From the cell containing the given text, extract its center point as (x, y) coordinate. 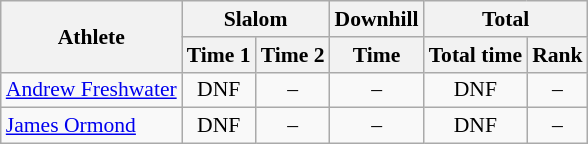
Time (377, 55)
James Ormond (92, 126)
Total (506, 19)
Slalom (256, 19)
Andrew Freshwater (92, 90)
Total time (476, 55)
Time 1 (219, 55)
Time 2 (293, 55)
Athlete (92, 36)
Rank (558, 55)
Downhill (377, 19)
